Return [x, y] of the center of cell containing provided text 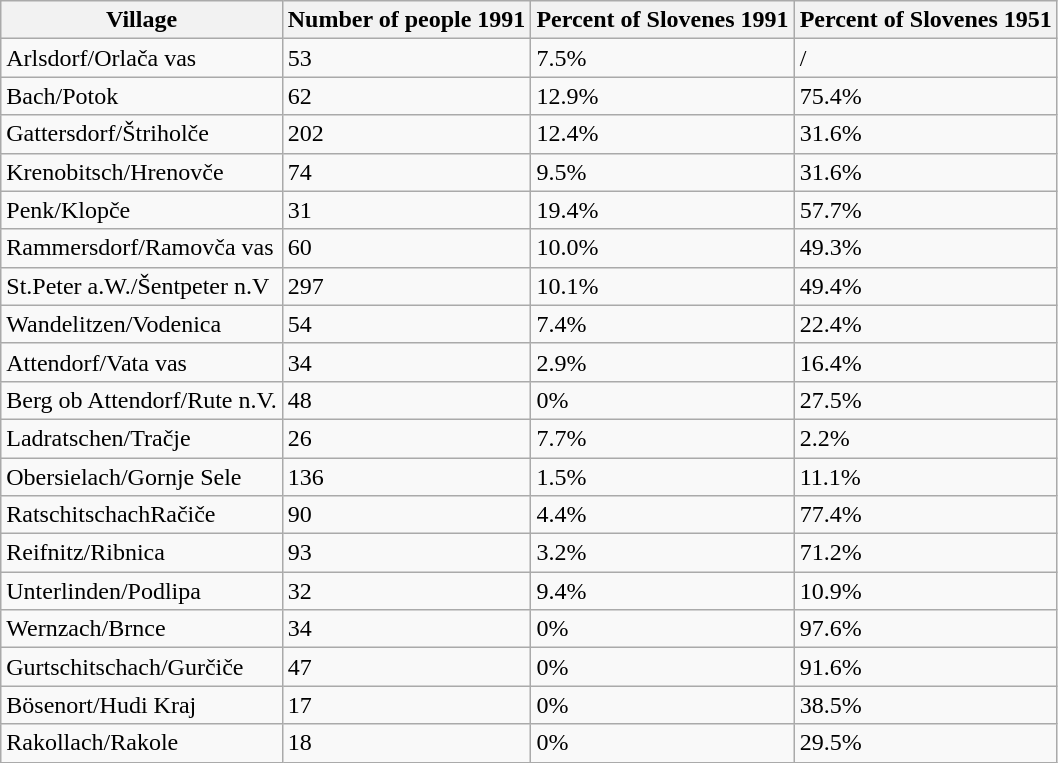
90 [406, 515]
77.4% [926, 515]
62 [406, 96]
9.5% [662, 172]
75.4% [926, 96]
31 [406, 210]
10.0% [662, 248]
Bösenort/Hudi Kraj [142, 705]
3.2% [662, 553]
32 [406, 591]
Village [142, 20]
Bach/Potok [142, 96]
16.4% [926, 362]
Ladratschen/Tračje [142, 438]
202 [406, 134]
18 [406, 743]
Rammersdorf/Ramovča vas [142, 248]
53 [406, 58]
54 [406, 324]
136 [406, 477]
10.1% [662, 286]
St.Peter a.W./Šentpeter n.V [142, 286]
Gattersdorf/Štriholče [142, 134]
12.9% [662, 96]
Unterlinden/Podlipa [142, 591]
22.4% [926, 324]
93 [406, 553]
29.5% [926, 743]
17 [406, 705]
Arlsdorf/Orlača vas [142, 58]
Attendorf/Vata vas [142, 362]
47 [406, 667]
RatschitschachRačiče [142, 515]
26 [406, 438]
10.9% [926, 591]
60 [406, 248]
297 [406, 286]
19.4% [662, 210]
97.6% [926, 629]
38.5% [926, 705]
Obersielach/Gornje Sele [142, 477]
27.5% [926, 400]
Number of people 1991 [406, 20]
Gurtschitschach/Gurčiče [142, 667]
Wernzach/Brnce [142, 629]
7.5% [662, 58]
Wandelitzen/Vodenica [142, 324]
74 [406, 172]
7.4% [662, 324]
Berg ob Attendorf/Rute n.V. [142, 400]
1.5% [662, 477]
48 [406, 400]
Penk/Klopče [142, 210]
2.9% [662, 362]
/ [926, 58]
57.7% [926, 210]
Percent of Slovenes 1991 [662, 20]
2.2% [926, 438]
71.2% [926, 553]
49.4% [926, 286]
Reifnitz/Ribnica [142, 553]
91.6% [926, 667]
4.4% [662, 515]
12.4% [662, 134]
Rakollach/Rakole [142, 743]
9.4% [662, 591]
11.1% [926, 477]
Krenobitsch/Hrenovče [142, 172]
Percent of Slovenes 1951 [926, 20]
49.3% [926, 248]
7.7% [662, 438]
